Search for the cell housing the specified text and yield its (x, y) center coordinate. 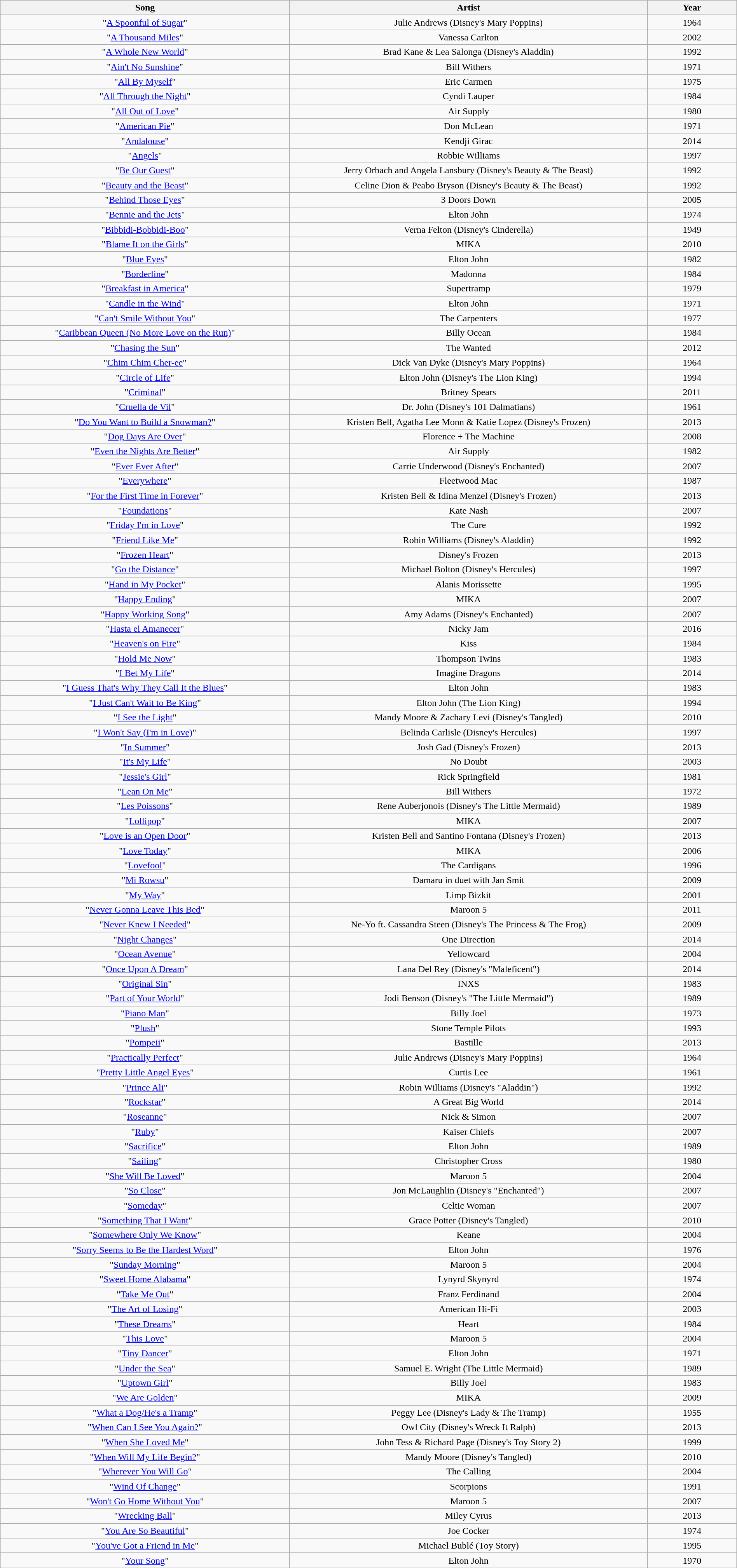
"A Thousand Miles" (145, 37)
"I Bet My Life" (145, 673)
Peggy Lee (Disney's Lady & The Tramp) (468, 1413)
Bastille (468, 1043)
"Friend Like Me" (145, 540)
Fleetwood Mac (468, 481)
Robbie Williams (468, 155)
"A Spoonful of Sugar" (145, 23)
Dr. John (Disney's 101 Dalmatians) (468, 407)
1987 (692, 481)
"Ruby" (145, 1132)
Dick Van Dyke (Disney's Mary Poppins) (468, 362)
"Part of Your World" (145, 998)
Billy Ocean (468, 333)
"It's My Life" (145, 762)
"Friday I'm in Love" (145, 525)
"Frozen Heart" (145, 555)
Britney Spears (468, 392)
"Love Today" (145, 850)
Florence + The Machine (468, 437)
Jodi Benson (Disney's "The Little Mermaid") (468, 998)
Kate Nash (468, 510)
Yellowcard (468, 954)
"Wherever You Will Go" (145, 1472)
"Never Gonna Leave This Bed" (145, 910)
"Mi Rowsu" (145, 880)
"Wind Of Change" (145, 1486)
Joe Cocker (468, 1531)
John Tess & Richard Page (Disney's Toy Story 2) (468, 1442)
Stone Temple Pilots (468, 1028)
"Sweet Home Alabama" (145, 1279)
"Can't Smile Without You" (145, 318)
"Take Me Out" (145, 1294)
Thompson Twins (468, 659)
1970 (692, 1560)
Rene Auberjonois (Disney's The Little Mermaid) (468, 806)
"Caribbean Queen (No More Love on the Run)" (145, 333)
"Do You Want to Build a Snowman?" (145, 422)
"Andalouse" (145, 141)
Kendji Girac (468, 141)
"In Summer" (145, 747)
Robin Williams (Disney's Aladdin) (468, 540)
"Foundations" (145, 510)
"When Will My Life Begin?" (145, 1457)
"Chasing the Sun" (145, 348)
"I Guess That's Why They Call It the Blues" (145, 688)
"Borderline" (145, 274)
"Once Upon A Dream" (145, 969)
2016 (692, 629)
"I Just Can't Wait to Be King" (145, 703)
Franz Ferdinand (468, 1294)
"Roseanne" (145, 1117)
"Even the Nights Are Better" (145, 451)
"Lollipop" (145, 821)
Michael Bolton (Disney's Hercules) (468, 570)
"Piano Man" (145, 1013)
"So Close" (145, 1191)
1991 (692, 1486)
"These Dreams" (145, 1324)
"Bibbidi-Bobbidi-Boo" (145, 230)
"I Won't Say (I'm in Love)" (145, 732)
The Wanted (468, 348)
1981 (692, 777)
"Sunday Morning" (145, 1265)
The Carpenters (468, 318)
Limp Bizkit (468, 895)
"Circle of Life" (145, 377)
"Candle in the Wind" (145, 303)
Imagine Dragons (468, 673)
"Lean On Me" (145, 791)
"You've Got a Friend in Me" (145, 1545)
Don McLean (468, 126)
1975 (692, 82)
"I See the Light" (145, 718)
"All Out of Love" (145, 111)
Rick Springfield (468, 777)
"For the First Time in Forever" (145, 496)
Verna Felton (Disney's Cinderella) (468, 230)
"Sorry Seems to Be the Hardest Word" (145, 1250)
Brad Kane & Lea Salonga (Disney's Aladdin) (468, 52)
Song (145, 8)
"Won't Go Home Without You" (145, 1501)
Nicky Jam (468, 629)
"When She Loved Me" (145, 1442)
3 Doors Down (468, 200)
"What a Dog/He's a Tramp" (145, 1413)
"Bennie and the Jets" (145, 215)
"She Will Be Loved" (145, 1176)
Michael Bublé (Toy Story) (468, 1545)
Damaru in duet with Jan Smit (468, 880)
Kiss (468, 643)
"Hasta el Amanecer" (145, 629)
Jerry Orbach and Angela Lansbury (Disney's Beauty & The Beast) (468, 170)
"Your Song" (145, 1560)
Cyndi Lauper (468, 96)
One Direction (468, 939)
The Calling (468, 1472)
Keane (468, 1235)
American Hi-Fi (468, 1309)
"Dog Days Are Over" (145, 437)
"Prince Ali" (145, 1087)
"Cruella de Vil" (145, 407)
2006 (692, 850)
INXS (468, 984)
1999 (692, 1442)
"Tiny Dancer" (145, 1353)
Samuel E. Wright (The Little Mermaid) (468, 1368)
"The Art of Losing" (145, 1309)
"Go the Distance" (145, 570)
"Practically Perfect" (145, 1058)
"Blame It on the Girls" (145, 244)
"Someday" (145, 1206)
Grace Potter (Disney's Tangled) (468, 1220)
"Under the Sea" (145, 1368)
"You Are So Beautiful" (145, 1531)
Jon McLaughlin (Disney's "Enchanted") (468, 1191)
Eric Carmen (468, 82)
2008 (692, 437)
"This Love" (145, 1338)
Elton John (Disney's The Lion King) (468, 377)
2002 (692, 37)
No Doubt (468, 762)
"Happy Ending" (145, 599)
1977 (692, 318)
"Ocean Avenue" (145, 954)
Madonna (468, 274)
Carrie Underwood (Disney's Enchanted) (468, 466)
"Chim Chim Cher-ee" (145, 362)
"Pompeii" (145, 1043)
Kristen Bell and Santino Fontana (Disney's Frozen) (468, 836)
"Love is an Open Door" (145, 836)
"Hold Me Now" (145, 659)
"Original Sin" (145, 984)
"My Way" (145, 895)
"When Can I See You Again?" (145, 1427)
"Everywhere" (145, 481)
"A Whole New World" (145, 52)
"Ever Ever After" (145, 466)
Christopher Cross (468, 1161)
A Great Big World (468, 1102)
Nick & Simon (468, 1117)
Lynyrd Skynyrd (468, 1279)
"Hand in My Pocket" (145, 584)
"Uptown Girl" (145, 1383)
"Jessie's Girl" (145, 777)
1949 (692, 230)
1996 (692, 865)
Owl City (Disney's Wreck It Ralph) (468, 1427)
"Rockstar" (145, 1102)
"Never Knew I Needed" (145, 925)
The Cardigans (468, 865)
Belinda Carlisle (Disney's Hercules) (468, 732)
Amy Adams (Disney's Enchanted) (468, 614)
"Sacrifice" (145, 1146)
Kristen Bell, Agatha Lee Monn & Katie Lopez (Disney's Frozen) (468, 422)
"Somewhere Only We Know" (145, 1235)
Lana Del Rey (Disney's "Maleficent") (468, 969)
1955 (692, 1413)
Year (692, 8)
Supertramp (468, 289)
The Cure (468, 525)
"Wrecking Ball" (145, 1516)
"Criminal" (145, 392)
2005 (692, 200)
Josh Gad (Disney's Frozen) (468, 747)
Artist (468, 8)
Ne-Yo ft. Cassandra Steen (Disney's The Princess & The Frog) (468, 925)
1972 (692, 791)
Elton John (The Lion King) (468, 703)
"Beauty and the Beast" (145, 185)
1973 (692, 1013)
"All Through the Night" (145, 96)
Mandy Moore & Zachary Levi (Disney's Tangled) (468, 718)
"Something That I Want" (145, 1220)
"Sailing" (145, 1161)
"Breakfast in America" (145, 289)
"Lovefool" (145, 865)
"We Are Golden" (145, 1398)
"All By Myself" (145, 82)
"Pretty Little Angel Eyes" (145, 1072)
1979 (692, 289)
Celine Dion & Peabo Bryson (Disney's Beauty & The Beast) (468, 185)
"Angels" (145, 155)
"Plush" (145, 1028)
Robin Williams (Disney's "Aladdin") (468, 1087)
"Be Our Guest" (145, 170)
Mandy Moore (Disney's Tangled) (468, 1457)
Miley Cyrus (468, 1516)
Kaiser Chiefs (468, 1132)
Celtic Woman (468, 1206)
"Heaven's on Fire" (145, 643)
Scorpions (468, 1486)
"Blue Eyes" (145, 259)
Kristen Bell & Idina Menzel (Disney's Frozen) (468, 496)
1976 (692, 1250)
"Ain't No Sunshine" (145, 67)
"American Pie" (145, 126)
Heart (468, 1324)
"Night Changes" (145, 939)
2012 (692, 348)
2001 (692, 895)
"Behind Those Eyes" (145, 200)
"Happy Working Song" (145, 614)
Alanis Morissette (468, 584)
"Les Poissons" (145, 806)
Disney's Frozen (468, 555)
1993 (692, 1028)
Curtis Lee (468, 1072)
Vanessa Carlton (468, 37)
